Return the [x, y] coordinate for the center point of the cell that contains the specified text.  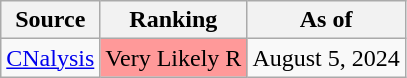
CNalysis [50, 58]
Source [50, 20]
As of [326, 20]
Ranking [174, 20]
Very Likely R [174, 58]
August 5, 2024 [326, 58]
